Extract the (x, y) coordinate from the center of the cell holding the provided text.  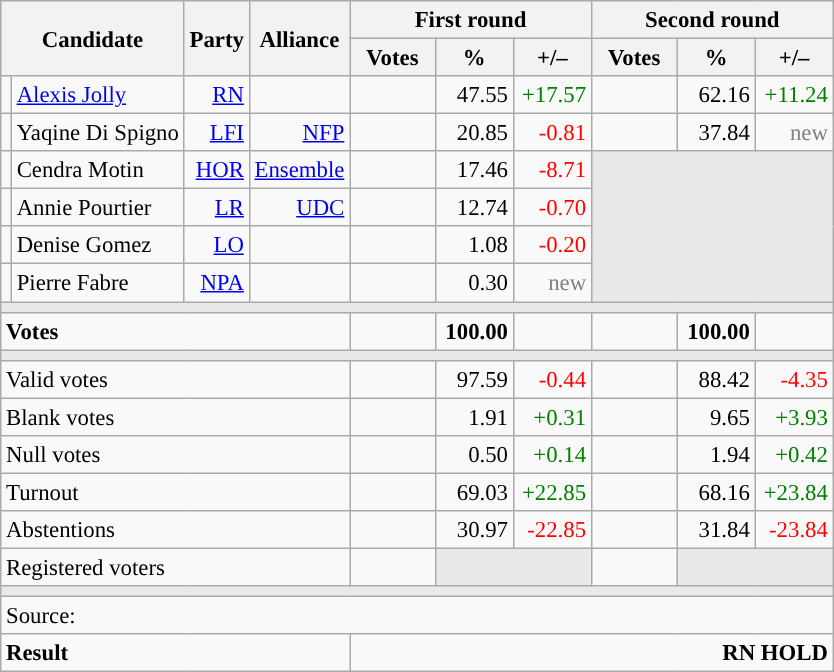
Null votes (176, 455)
Alliance (299, 38)
Blank votes (176, 417)
+11.24 (794, 95)
LR (216, 208)
37.84 (716, 133)
RN HOLD (592, 653)
62.16 (716, 95)
Yaqine Di Spigno (98, 133)
-0.70 (552, 208)
12.74 (474, 208)
-4.35 (794, 379)
Registered voters (176, 567)
UDC (299, 208)
+0.14 (552, 455)
-23.84 (794, 530)
Denise Gomez (98, 245)
Alexis Jolly (98, 95)
30.97 (474, 530)
1.08 (474, 245)
31.84 (716, 530)
Cendra Motin (98, 170)
0.50 (474, 455)
NPA (216, 283)
Party (216, 38)
-8.71 (552, 170)
Second round (712, 20)
68.16 (716, 492)
97.59 (474, 379)
17.46 (474, 170)
-0.44 (552, 379)
Candidate (92, 38)
1.94 (716, 455)
Pierre Fabre (98, 283)
+17.57 (552, 95)
Ensemble (299, 170)
20.85 (474, 133)
Abstentions (176, 530)
Result (176, 653)
HOR (216, 170)
LFI (216, 133)
47.55 (474, 95)
NFP (299, 133)
Source: (417, 616)
-22.85 (552, 530)
1.91 (474, 417)
First round (471, 20)
+23.84 (794, 492)
88.42 (716, 379)
+0.31 (552, 417)
+0.42 (794, 455)
Turnout (176, 492)
0.30 (474, 283)
Annie Pourtier (98, 208)
-0.81 (552, 133)
Valid votes (176, 379)
RN (216, 95)
LO (216, 245)
+22.85 (552, 492)
-0.20 (552, 245)
+3.93 (794, 417)
9.65 (716, 417)
69.03 (474, 492)
